Locate the cell with the specified text and output its (x, y) center coordinate. 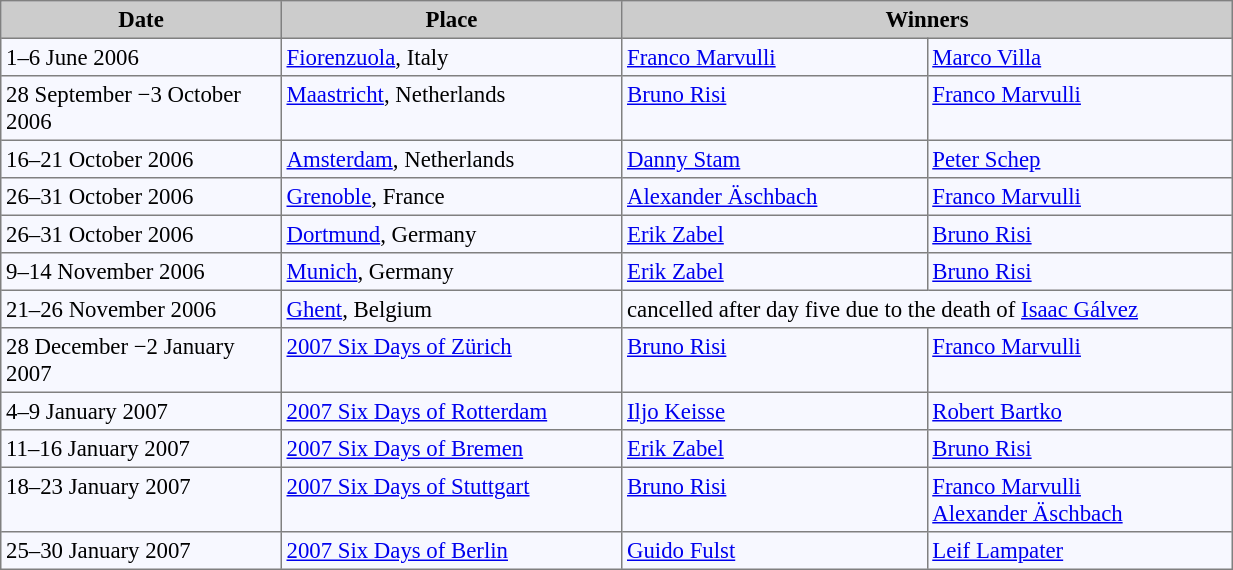
Danny Stam (774, 159)
Franco Marvulli Alexander Äschbach (1080, 499)
Peter Schep (1080, 159)
21–26 November 2006 (141, 309)
2007 Six Days of Zürich (451, 360)
cancelled after day five due to the death of Isaac Gálvez (927, 309)
Winners (927, 20)
Leif Lampater (1080, 551)
18–23 January 2007 (141, 499)
2007 Six Days of Rotterdam (451, 411)
Marco Villa (1080, 57)
2007 Six Days of Berlin (451, 551)
2007 Six Days of Bremen (451, 449)
Grenoble, France (451, 197)
16–21 October 2006 (141, 159)
Iljo Keisse (774, 411)
25–30 January 2007 (141, 551)
Place (451, 20)
Munich, Germany (451, 272)
Amsterdam, Netherlands (451, 159)
28 December −2 January 2007 (141, 360)
Robert Bartko (1080, 411)
Guido Fulst (774, 551)
4–9 January 2007 (141, 411)
28 September −3 October 2006 (141, 108)
Ghent, Belgium (451, 309)
9–14 November 2006 (141, 272)
Maastricht, Netherlands (451, 108)
Fiorenzuola, Italy (451, 57)
2007 Six Days of Stuttgart (451, 499)
Dortmund, Germany (451, 234)
11–16 January 2007 (141, 449)
Date (141, 20)
Alexander Äschbach (774, 197)
1–6 June 2006 (141, 57)
